From the cell containing the given text, extract its center point as [x, y] coordinate. 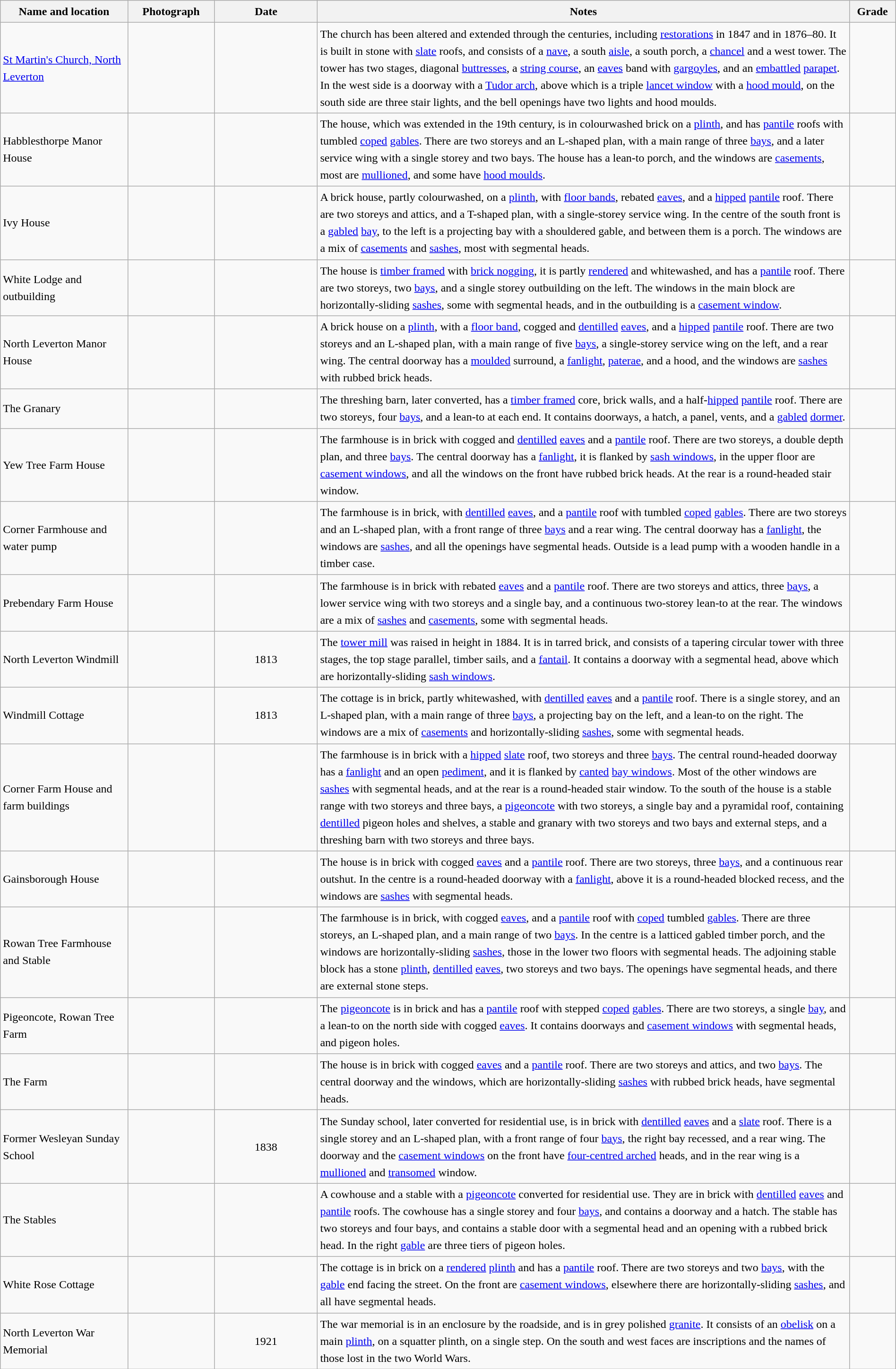
Rowan Tree Farmhouse and Stable [64, 953]
Photograph [171, 11]
Date [266, 11]
1921 [266, 1341]
Ivy House [64, 223]
North Leverton Windmill [64, 659]
Corner Farmhouse and water pump [64, 538]
The Granary [64, 408]
White Lodge and outbuilding [64, 287]
Former Wesleyan Sunday School [64, 1146]
The Farm [64, 1082]
St Martin's Church, North Leverton [64, 68]
North Leverton Manor House [64, 353]
Grade [872, 11]
Corner Farm House and farm buildings [64, 798]
North Leverton War Memorial [64, 1341]
Name and location [64, 11]
White Rose Cottage [64, 1284]
The Stables [64, 1220]
Gainsborough House [64, 879]
1838 [266, 1146]
Windmill Cottage [64, 715]
Notes [583, 11]
Pigeoncote, Rowan Tree Farm [64, 1025]
Prebendary Farm House [64, 603]
Yew Tree Farm House [64, 465]
Habblesthorpe Manor House [64, 149]
